Detect which cell encompasses the target text, then output its (x, y) center coordinate. 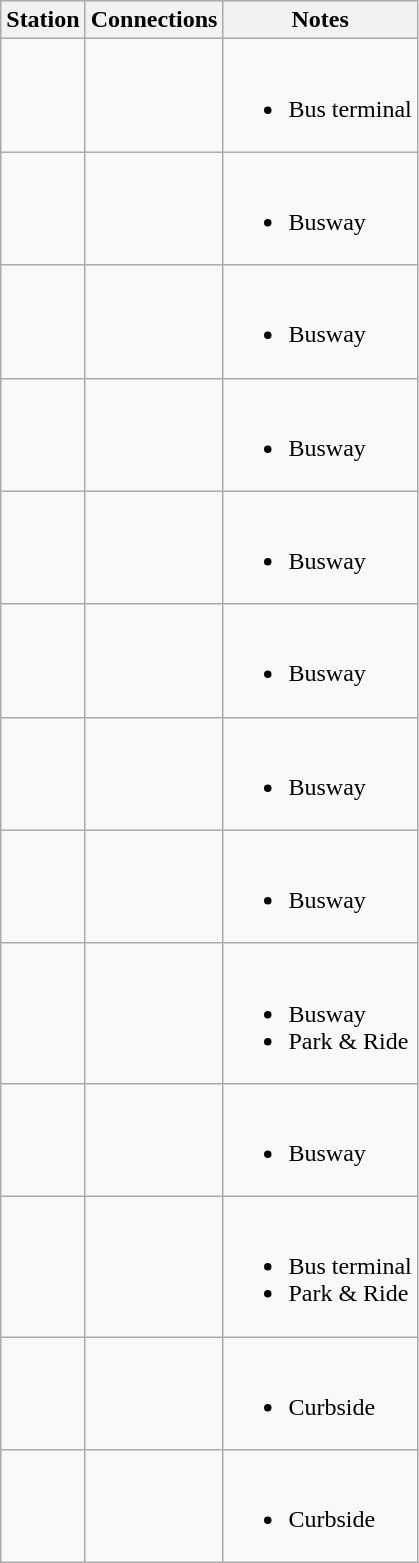
BuswayPark & Ride (320, 1013)
Connections (154, 20)
Bus terminalPark & Ride (320, 1266)
Station (43, 20)
Bus terminal (320, 96)
Notes (320, 20)
